Find where the given text appears and provide that cell's center as [x, y] coordinate. 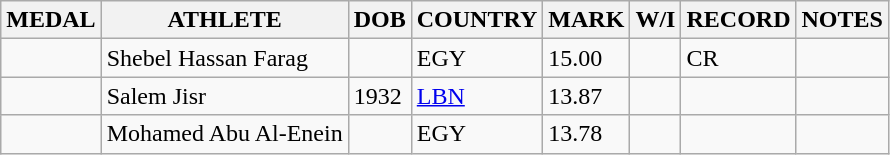
15.00 [586, 58]
ATHLETE [224, 20]
13.87 [586, 96]
COUNTRY [477, 20]
RECORD [738, 20]
Shebel Hassan Farag [224, 58]
13.78 [586, 134]
Mohamed Abu Al-Enein [224, 134]
DOB [380, 20]
W/I [656, 20]
MEDAL [51, 20]
LBN [477, 96]
MARK [586, 20]
CR [738, 58]
1932 [380, 96]
Salem Jisr [224, 96]
NOTES [842, 20]
